Find where the given text appears and provide that cell's center as [x, y] coordinate. 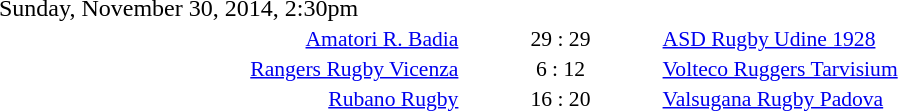
6 : 12 [560, 68]
29 : 29 [560, 38]
